Identify which cell holds the provided text, then report its (X, Y) central coordinate. 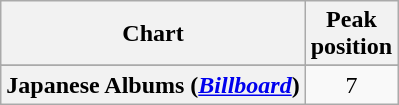
Japanese Albums (Billboard) (153, 85)
Peakposition (351, 34)
7 (351, 85)
Chart (153, 34)
